Return (X, Y) of the center of cell containing provided text 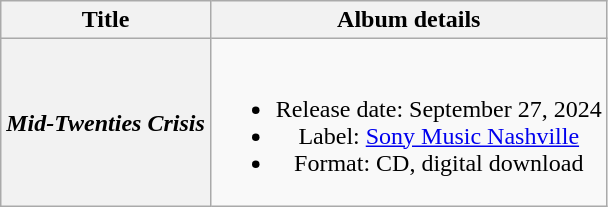
Title (106, 20)
Mid-Twenties Crisis (106, 122)
Album details (408, 20)
Release date: September 27, 2024Label: Sony Music NashvilleFormat: CD, digital download (408, 122)
